Identify which cell holds the provided text, then report its [X, Y] central coordinate. 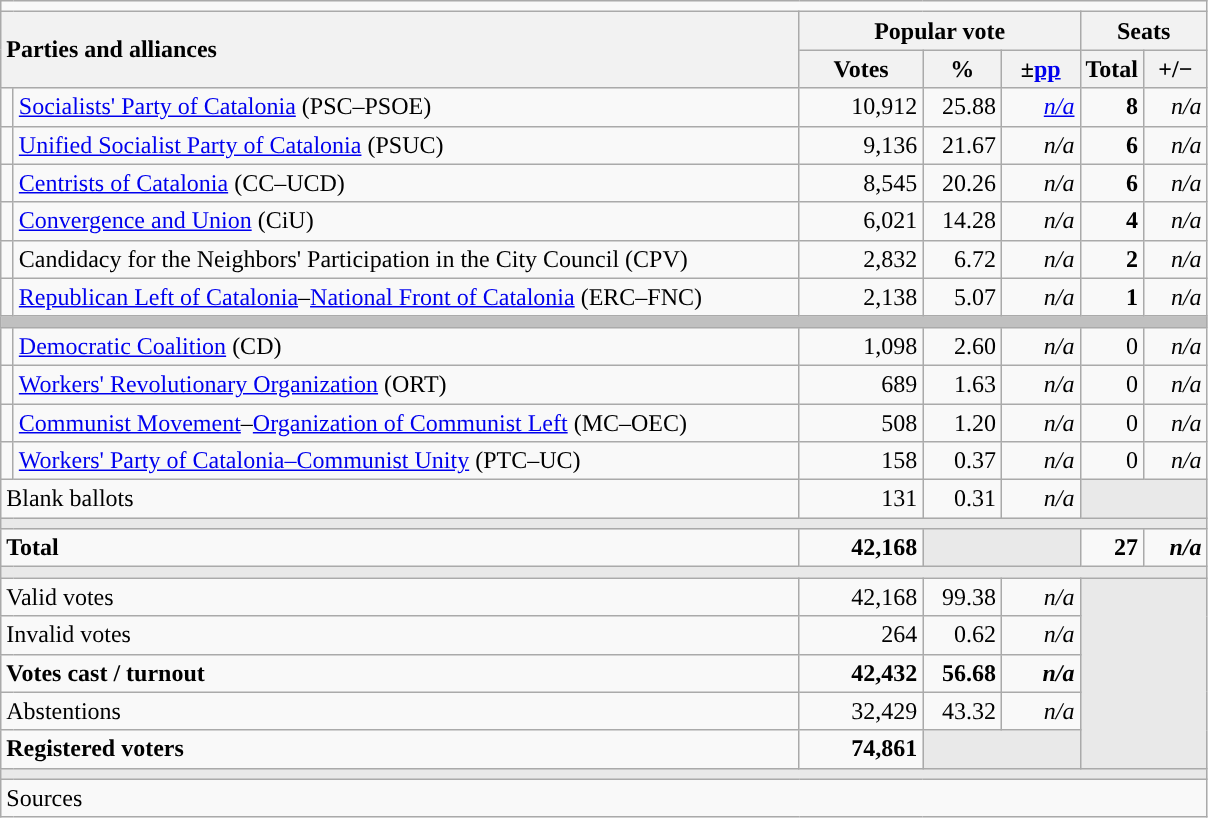
Sources [604, 798]
508 [861, 423]
43.32 [962, 711]
32,429 [861, 711]
+/− [1176, 69]
Convergence and Union (CiU) [406, 221]
Votes cast / turnout [400, 673]
Communist Movement–Organization of Communist Left (MC–OEC) [406, 423]
9,136 [861, 145]
Socialists' Party of Catalonia (PSC–PSOE) [406, 107]
0.31 [962, 499]
Republican Left of Catalonia–National Front of Catalonia (ERC–FNC) [406, 297]
Workers' Revolutionary Organization (ORT) [406, 384]
14.28 [962, 221]
6.72 [962, 259]
264 [861, 635]
2.60 [962, 346]
Registered voters [400, 749]
Popular vote [940, 31]
158 [861, 461]
Workers' Party of Catalonia–Communist Unity (PTC–UC) [406, 461]
Blank ballots [400, 499]
0.37 [962, 461]
56.68 [962, 673]
6,021 [861, 221]
Unified Socialist Party of Catalonia (PSUC) [406, 145]
689 [861, 384]
Candidacy for the Neighbors' Participation in the City Council (CPV) [406, 259]
Votes [861, 69]
21.67 [962, 145]
1.63 [962, 384]
Seats [1144, 31]
25.88 [962, 107]
±pp [1040, 69]
% [962, 69]
1 [1112, 297]
2,138 [861, 297]
42,432 [861, 673]
Parties and alliances [400, 50]
27 [1112, 548]
2,832 [861, 259]
5.07 [962, 297]
99.38 [962, 597]
8,545 [861, 183]
Democratic Coalition (CD) [406, 346]
1,098 [861, 346]
1.20 [962, 423]
8 [1112, 107]
131 [861, 499]
4 [1112, 221]
Valid votes [400, 597]
10,912 [861, 107]
Centrists of Catalonia (CC–UCD) [406, 183]
Invalid votes [400, 635]
Abstentions [400, 711]
0.62 [962, 635]
20.26 [962, 183]
2 [1112, 259]
74,861 [861, 749]
